Locate the cell with the specified text and output its (x, y) center coordinate. 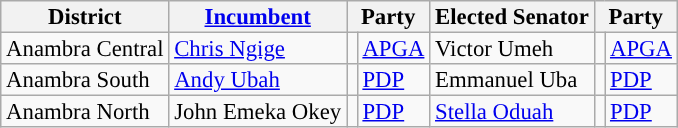
Chris Ngige (258, 49)
Elected Senator (512, 17)
Andy Ubah (258, 80)
Incumbent (258, 17)
Victor Umeh (512, 49)
Stella Oduah (512, 112)
John Emeka Okey (258, 112)
Anambra Central (85, 49)
Anambra North (85, 112)
District (85, 17)
Emmanuel Uba (512, 80)
Anambra South (85, 80)
